Capture the cell that displays the provided text and extract its [X, Y] central coordinate. 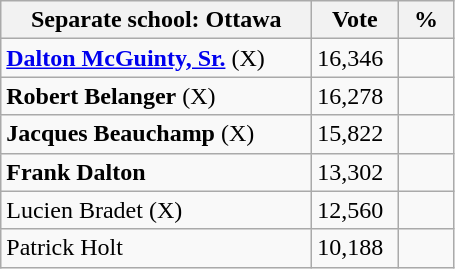
Dalton McGuinty, Sr. (X) [156, 58]
16,278 [355, 96]
Jacques Beauchamp (X) [156, 134]
Robert Belanger (X) [156, 96]
Patrick Holt [156, 248]
12,560 [355, 210]
16,346 [355, 58]
10,188 [355, 248]
% [426, 20]
Frank Dalton [156, 172]
Lucien Bradet (X) [156, 210]
Vote [355, 20]
15,822 [355, 134]
Separate school: Ottawa [156, 20]
13,302 [355, 172]
